Extract the (X, Y) coordinate from the center of the cell holding the provided text.  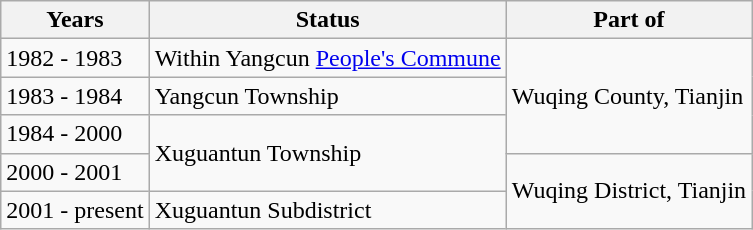
Status (328, 20)
2000 - 2001 (75, 172)
Xuguantun Township (328, 153)
Yangcun Township (328, 96)
Wuqing County, Tianjin (628, 96)
1982 - 1983 (75, 58)
Wuqing District, Tianjin (628, 191)
Xuguantun Subdistrict (328, 210)
Within Yangcun People's Commune (328, 58)
Years (75, 20)
2001 - present (75, 210)
Part of (628, 20)
1983 - 1984 (75, 96)
1984 - 2000 (75, 134)
